Detect which cell encompasses the target text, then output its [X, Y] center coordinate. 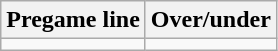
Pregame line [74, 20]
Over/under [210, 20]
